Search for the cell housing the specified text and yield its [X, Y] center coordinate. 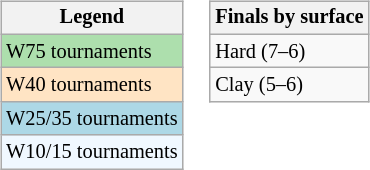
Finals by surface [289, 18]
W10/15 tournaments [92, 152]
Clay (5–6) [289, 85]
Hard (7–6) [289, 51]
Legend [92, 18]
W25/35 tournaments [92, 119]
W75 tournaments [92, 51]
W40 tournaments [92, 85]
